Return the [X, Y] coordinate for the center point of the cell that contains the specified text.  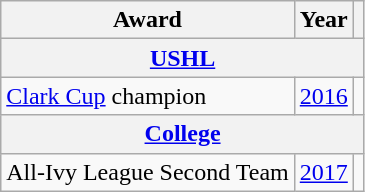
All-Ivy League Second Team [148, 172]
Clark Cup champion [148, 96]
Award [148, 20]
2017 [324, 172]
Year [324, 20]
College [183, 134]
USHL [183, 58]
2016 [324, 96]
